Search for the cell housing the specified text and yield its (x, y) center coordinate. 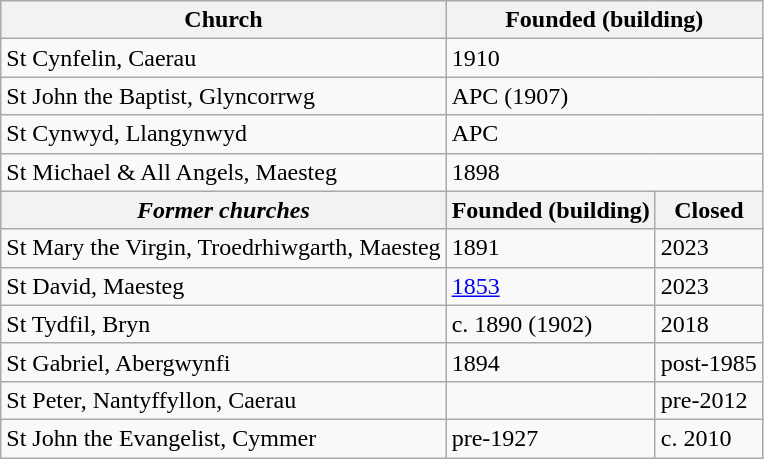
pre-2012 (708, 400)
St Peter, Nantyffyllon, Caerau (224, 400)
St Michael & All Angels, Maesteg (224, 172)
pre-1927 (550, 438)
St Gabriel, Abergwynfi (224, 362)
1891 (550, 248)
St Cynwyd, Llangynwyd (224, 134)
St Tydfil, Bryn (224, 324)
post-1985 (708, 362)
St Mary the Virgin, Troedrhiwgarth, Maesteg (224, 248)
St David, Maesteg (224, 286)
Church (224, 20)
c. 1890 (1902) (550, 324)
1898 (604, 172)
1910 (604, 58)
St John the Evangelist, Cymmer (224, 438)
Former churches (224, 210)
St Cynfelin, Caerau (224, 58)
APC (1907) (604, 96)
St John the Baptist, Glyncorrwg (224, 96)
2018 (708, 324)
c. 2010 (708, 438)
1894 (550, 362)
APC (604, 134)
1853 (550, 286)
Closed (708, 210)
